Provide the (x, y) coordinate of the cell's center where the given text is located.  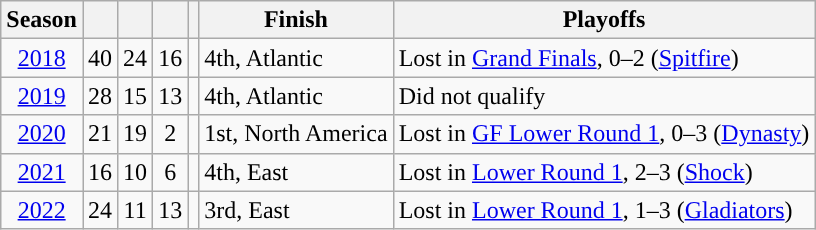
2022 (42, 210)
15 (136, 96)
Lost in GF Lower Round 1, 0–3 (Dynasty) (604, 134)
28 (100, 96)
Lost in Grand Finals, 0–2 (Spitfire) (604, 58)
2019 (42, 96)
1st, North America (296, 134)
2018 (42, 58)
6 (170, 172)
2020 (42, 134)
Finish (296, 20)
Playoffs (604, 20)
40 (100, 58)
3rd, East (296, 210)
2 (170, 134)
19 (136, 134)
Lost in Lower Round 1, 1–3 (Gladiators) (604, 210)
10 (136, 172)
4th, East (296, 172)
Lost in Lower Round 1, 2–3 (Shock) (604, 172)
11 (136, 210)
Season (42, 20)
2021 (42, 172)
21 (100, 134)
Did not qualify (604, 96)
